Identify which cell holds the provided text, then report its (X, Y) central coordinate. 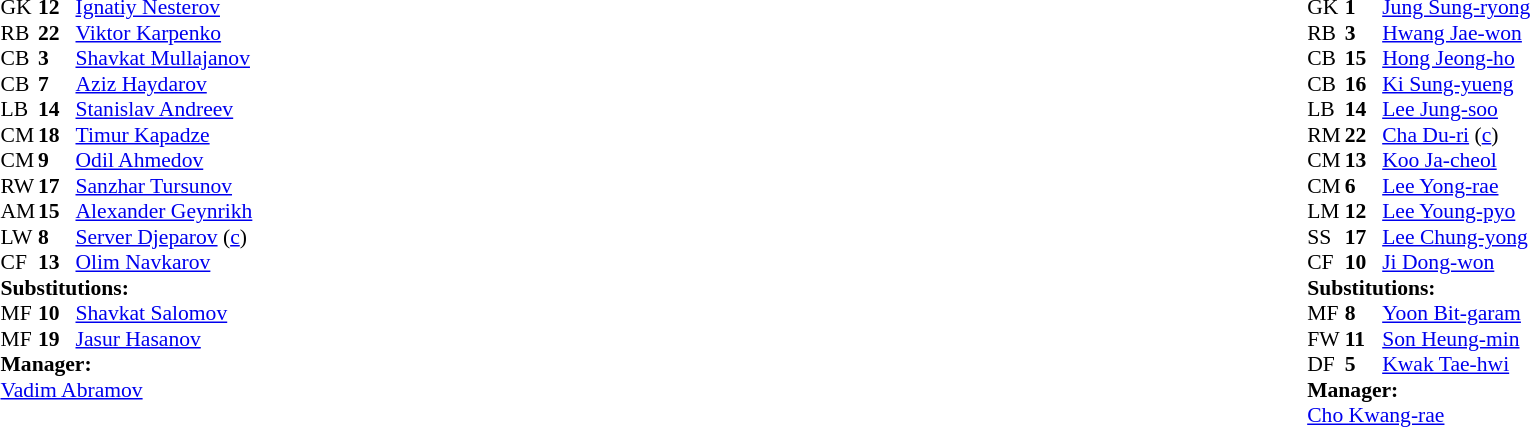
Son Heung-min (1456, 339)
Sanzhar Tursunov (164, 186)
FW (1326, 339)
Kwak Tae-hwi (1456, 365)
DF (1326, 365)
Viktor Karpenko (164, 33)
RM (1326, 135)
Ji Dong-won (1456, 263)
7 (57, 84)
Odil Ahmedov (164, 161)
Lee Jung-soo (1456, 109)
12 (1364, 211)
19 (57, 339)
5 (1364, 365)
Hwang Jae-won (1456, 33)
Lee Chung-yong (1456, 237)
Stanislav Andreev (164, 109)
Alexander Geynrikh (164, 211)
Server Djeparov (c) (164, 237)
Shavkat Mullajanov (164, 59)
18 (57, 135)
Ki Sung-yueng (1456, 84)
LM (1326, 211)
Olim Navkarov (164, 263)
Lee Yong-rae (1456, 186)
Timur Kapadze (164, 135)
Cha Du-ri (c) (1456, 135)
16 (1364, 84)
Yoon Bit-garam (1456, 313)
Lee Young-pyo (1456, 211)
Aziz Haydarov (164, 84)
6 (1364, 186)
9 (57, 161)
11 (1364, 339)
Koo Ja-cheol (1456, 161)
RW (19, 186)
Vadim Abramov (126, 390)
LW (19, 237)
SS (1326, 237)
AM (19, 211)
Shavkat Salomov (164, 313)
Hong Jeong-ho (1456, 59)
Jasur Hasanov (164, 339)
